For the text-containing cell, return its midpoint in [X, Y] coordinate format. 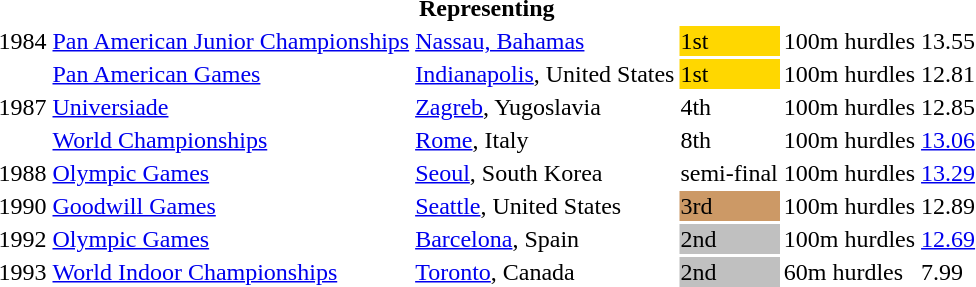
4th [729, 107]
Nassau, Bahamas [545, 41]
Seattle, United States [545, 206]
Universiade [231, 107]
Seoul, South Korea [545, 173]
World Indoor Championships [231, 272]
3rd [729, 206]
60m hurdles [849, 272]
Pan American Junior Championships [231, 41]
Indianapolis, United States [545, 74]
Barcelona, Spain [545, 239]
8th [729, 140]
semi-final [729, 173]
Goodwill Games [231, 206]
Zagreb, Yugoslavia [545, 107]
Pan American Games [231, 74]
Rome, Italy [545, 140]
Toronto, Canada [545, 272]
World Championships [231, 140]
